Find where the given text appears and provide that cell's center as [X, Y] coordinate. 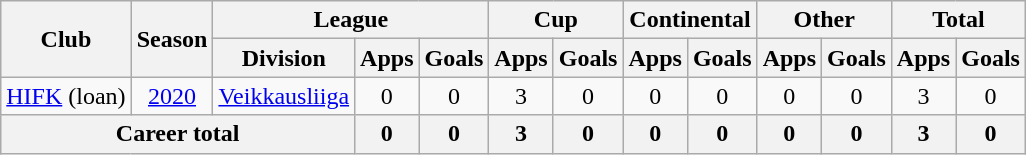
HIFK (loan) [66, 96]
Total [958, 20]
Cup [556, 20]
League [351, 20]
2020 [172, 96]
Club [66, 39]
Career total [178, 134]
Other [824, 20]
Season [172, 39]
Veikkausliiga [284, 96]
Division [284, 58]
Continental [690, 20]
